Provide the [x, y] coordinate of the cell's center where the given text is located.  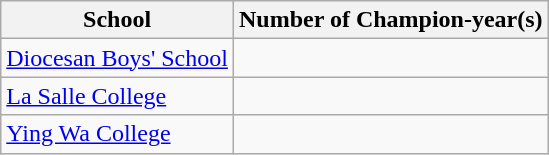
Diocesan Boys' School [118, 58]
Number of Champion-year(s) [390, 20]
Ying Wa College [118, 134]
School [118, 20]
La Salle College [118, 96]
